Extract the [x, y] coordinate from the center of the cell holding the provided text.  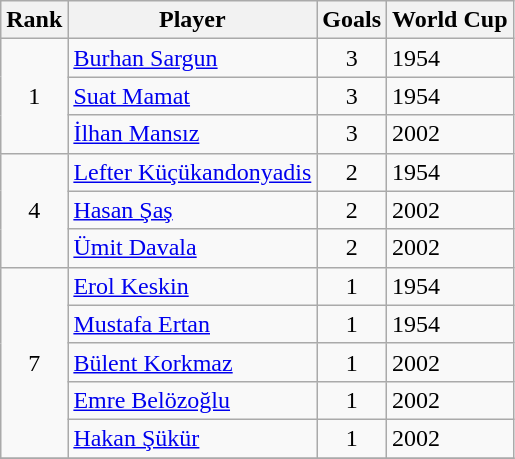
Hakan Şükür [192, 438]
Hasan Şaş [192, 210]
Bülent Korkmaz [192, 362]
Rank [34, 20]
Burhan Sargun [192, 58]
Player [192, 20]
Goals [352, 20]
4 [34, 210]
Erol Keskin [192, 286]
İlhan Mansız [192, 134]
Ümit Davala [192, 248]
Mustafa Ertan [192, 324]
Emre Belözoğlu [192, 400]
Lefter Küçükandonyadis [192, 172]
Suat Mamat [192, 96]
World Cup [450, 20]
7 [34, 362]
